Return the [x, y] coordinate for the center point of the cell that contains the specified text.  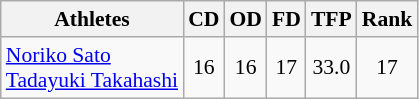
CD [204, 19]
TFP [332, 19]
Noriko SatoTadayuki Takahashi [92, 68]
33.0 [332, 68]
OD [246, 19]
Athletes [92, 19]
FD [286, 19]
Rank [388, 19]
